Identify which cell holds the provided text, then report its (X, Y) central coordinate. 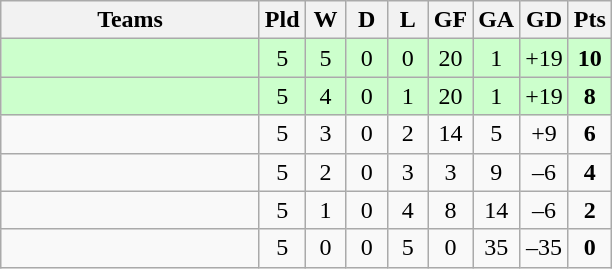
6 (590, 134)
–35 (544, 248)
Pld (282, 20)
35 (496, 248)
W (326, 20)
GF (450, 20)
D (366, 20)
L (408, 20)
Pts (590, 20)
GD (544, 20)
+9 (544, 134)
10 (590, 58)
9 (496, 172)
Teams (130, 20)
GA (496, 20)
